Capture the cell that displays the provided text and extract its [X, Y] central coordinate. 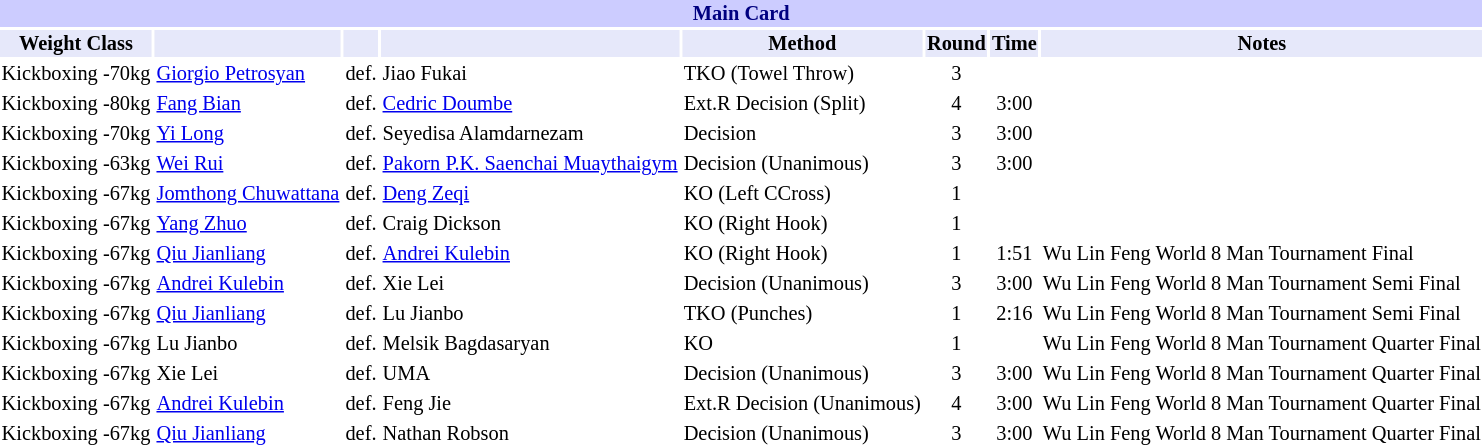
1:51 [1014, 254]
TKO (Punches) [802, 314]
Kickboxing -80kg [76, 104]
Wu Lin Feng World 8 Man Tournament Final [1262, 254]
Weight Class [76, 44]
UMA [530, 374]
Melsik Bagdasaryan [530, 344]
Seyedisa Alamdarnezam [530, 134]
Deng Zeqi [530, 194]
Method [802, 44]
Yang Zhuo [248, 224]
Fang Bian [248, 104]
Jiao Fukai [530, 74]
Feng Jie [530, 404]
Yi Long [248, 134]
Pakorn P.K. Saenchai Muaythaigym [530, 164]
Cedric Doumbe [530, 104]
Wei Rui [248, 164]
KO [802, 344]
Jomthong Chuwattana [248, 194]
Giorgio Petrosyan [248, 74]
Notes [1262, 44]
Time [1014, 44]
Decision [802, 134]
Craig Dickson [530, 224]
Kickboxing -63kg [76, 164]
Ext.R Decision (Unanimous) [802, 404]
Round [956, 44]
TKO (Towel Throw) [802, 74]
KO (Left CCross) [802, 194]
Ext.R Decision (Split) [802, 104]
2:16 [1014, 314]
